Output the (x, y) coordinate of the center of the cell containing the given text.  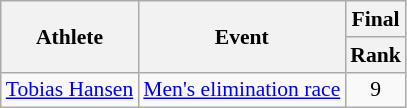
Rank (376, 55)
Tobias Hansen (70, 90)
Event (242, 36)
9 (376, 90)
Men's elimination race (242, 90)
Final (376, 19)
Athlete (70, 36)
